Search for the cell housing the specified text and yield its (x, y) center coordinate. 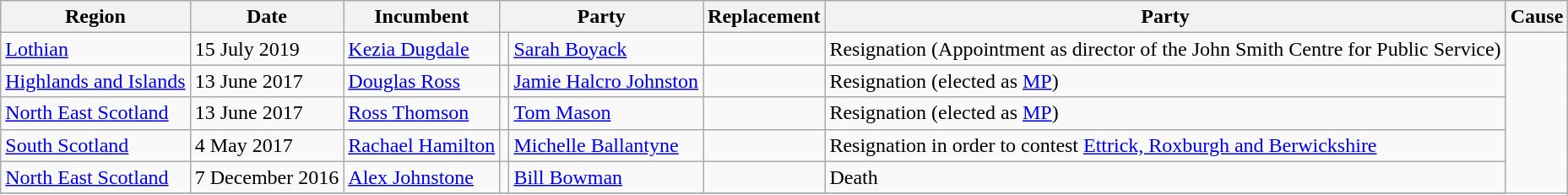
Kezia Dugdale (422, 49)
Incumbent (422, 17)
Rachael Hamilton (422, 145)
Jamie Halcro Johnston (606, 81)
Douglas Ross (422, 81)
Michelle Ballantyne (606, 145)
Bill Bowman (606, 177)
7 December 2016 (267, 177)
Replacement (764, 17)
15 July 2019 (267, 49)
Tom Mason (606, 113)
Date (267, 17)
Resignation in order to contest Ettrick, Roxburgh and Berwickshire (1165, 145)
South Scotland (95, 145)
Highlands and Islands (95, 81)
Death (1165, 177)
4 May 2017 (267, 145)
Ross Thomson (422, 113)
Cause (1537, 17)
Resignation (Appointment as director of the John Smith Centre for Public Service) (1165, 49)
Lothian (95, 49)
Region (95, 17)
Sarah Boyack (606, 49)
Alex Johnstone (422, 177)
